Find where the given text appears and provide that cell's center as [X, Y] coordinate. 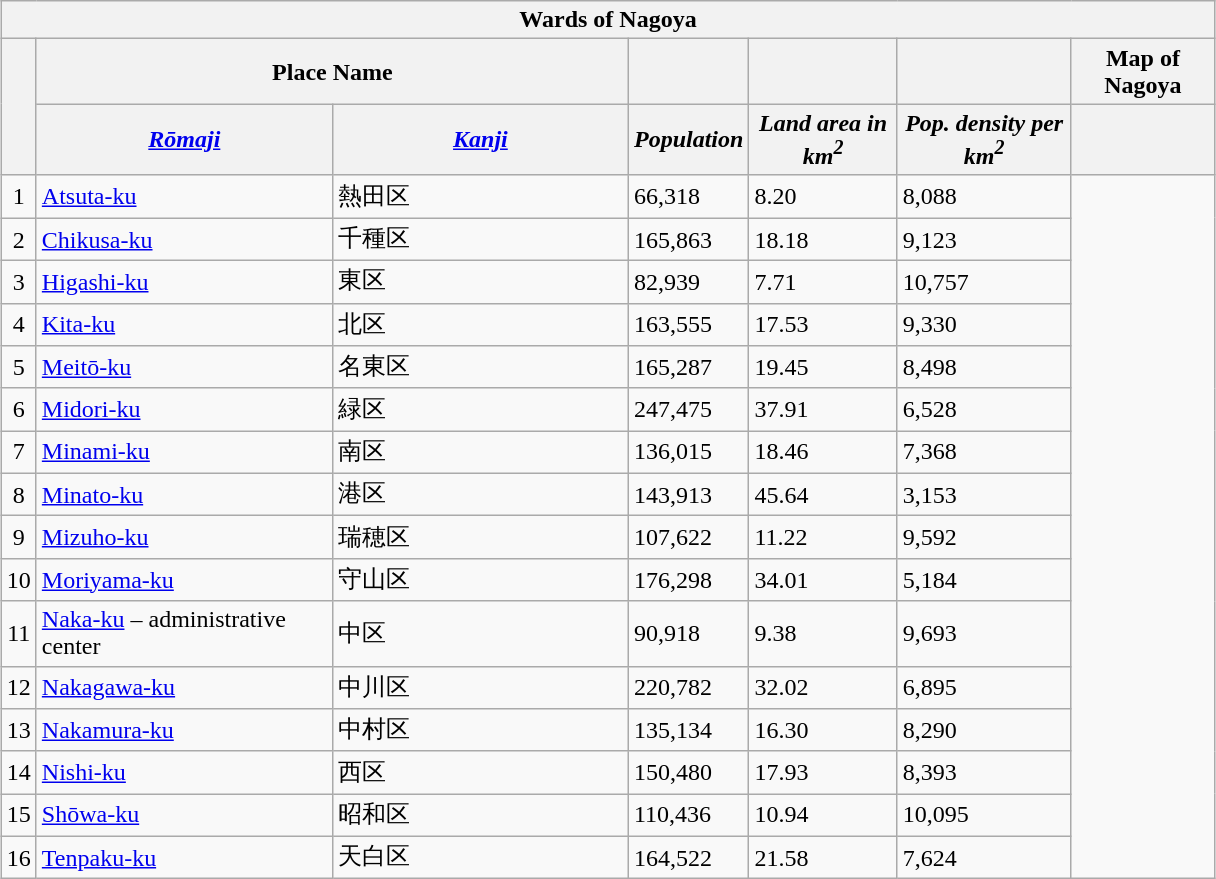
7,368 [984, 452]
Chikusa-ku [184, 240]
Minato-ku [184, 494]
3 [18, 282]
5 [18, 368]
緑区 [480, 410]
107,622 [688, 538]
8,498 [984, 368]
3,153 [984, 494]
Shōwa-ku [184, 816]
Tenpaku-ku [184, 858]
136,015 [688, 452]
18.46 [823, 452]
2 [18, 240]
165,863 [688, 240]
中川区 [480, 688]
7,624 [984, 858]
9,693 [984, 634]
176,298 [688, 580]
Map of Nagoya [1143, 72]
北区 [480, 324]
中村区 [480, 730]
165,287 [688, 368]
Land area in km2 [823, 140]
Pop. density per km2 [984, 140]
34.01 [823, 580]
8,088 [984, 196]
Rōmaji [184, 140]
Nishi-ku [184, 772]
Place Name [332, 72]
143,913 [688, 494]
5,184 [984, 580]
220,782 [688, 688]
Mizuho-ku [184, 538]
11.22 [823, 538]
1 [18, 196]
13 [18, 730]
7.71 [823, 282]
Naka-ku – administrative center [184, 634]
164,522 [688, 858]
千種区 [480, 240]
Higashi-ku [184, 282]
Nakagawa-ku [184, 688]
熱田区 [480, 196]
66,318 [688, 196]
Atsuta-ku [184, 196]
西区 [480, 772]
11 [18, 634]
港区 [480, 494]
Meitō-ku [184, 368]
10,095 [984, 816]
10 [18, 580]
135,134 [688, 730]
天白区 [480, 858]
Wards of Nagoya [608, 20]
Nakamura-ku [184, 730]
8.20 [823, 196]
9 [18, 538]
Kanji [480, 140]
9,123 [984, 240]
10,757 [984, 282]
10.94 [823, 816]
守山区 [480, 580]
Midori-ku [184, 410]
17.93 [823, 772]
Kita-ku [184, 324]
16.30 [823, 730]
名東区 [480, 368]
6 [18, 410]
15 [18, 816]
6,528 [984, 410]
8,290 [984, 730]
瑞穂区 [480, 538]
Moriyama-ku [184, 580]
6,895 [984, 688]
Population [688, 140]
45.64 [823, 494]
8,393 [984, 772]
17.53 [823, 324]
中区 [480, 634]
32.02 [823, 688]
21.58 [823, 858]
150,480 [688, 772]
247,475 [688, 410]
4 [18, 324]
37.91 [823, 410]
7 [18, 452]
16 [18, 858]
163,555 [688, 324]
14 [18, 772]
9,330 [984, 324]
昭和区 [480, 816]
9.38 [823, 634]
90,918 [688, 634]
8 [18, 494]
東区 [480, 282]
19.45 [823, 368]
Minami-ku [184, 452]
9,592 [984, 538]
南区 [480, 452]
110,436 [688, 816]
12 [18, 688]
18.18 [823, 240]
82,939 [688, 282]
